Detect which cell encompasses the target text, then output its (x, y) center coordinate. 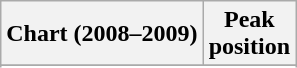
Chart (2008–2009) (102, 34)
Peakposition (249, 34)
